Pinpoint the cell where the given text exists, returning its (X, Y) midpoint coordinate. 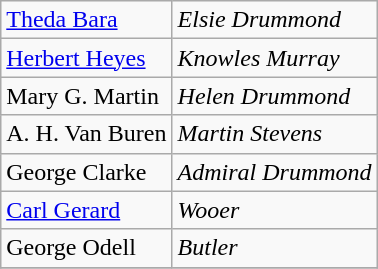
Herbert Heyes (86, 58)
Mary G. Martin (86, 96)
Knowles Murray (274, 58)
Admiral Drummond (274, 172)
Helen Drummond (274, 96)
A. H. Van Buren (86, 134)
Wooer (274, 210)
Elsie Drummond (274, 20)
George Odell (86, 248)
Butler (274, 248)
Carl Gerard (86, 210)
Theda Bara (86, 20)
Martin Stevens (274, 134)
George Clarke (86, 172)
